Find where the given text appears and provide that cell's center as [x, y] coordinate. 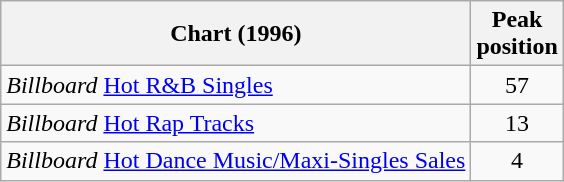
Billboard Hot Dance Music/Maxi-Singles Sales [236, 161]
Chart (1996) [236, 34]
Peakposition [517, 34]
Billboard Hot R&B Singles [236, 85]
57 [517, 85]
Billboard Hot Rap Tracks [236, 123]
13 [517, 123]
4 [517, 161]
